Extract the (X, Y) coordinate from the center of the cell holding the provided text.  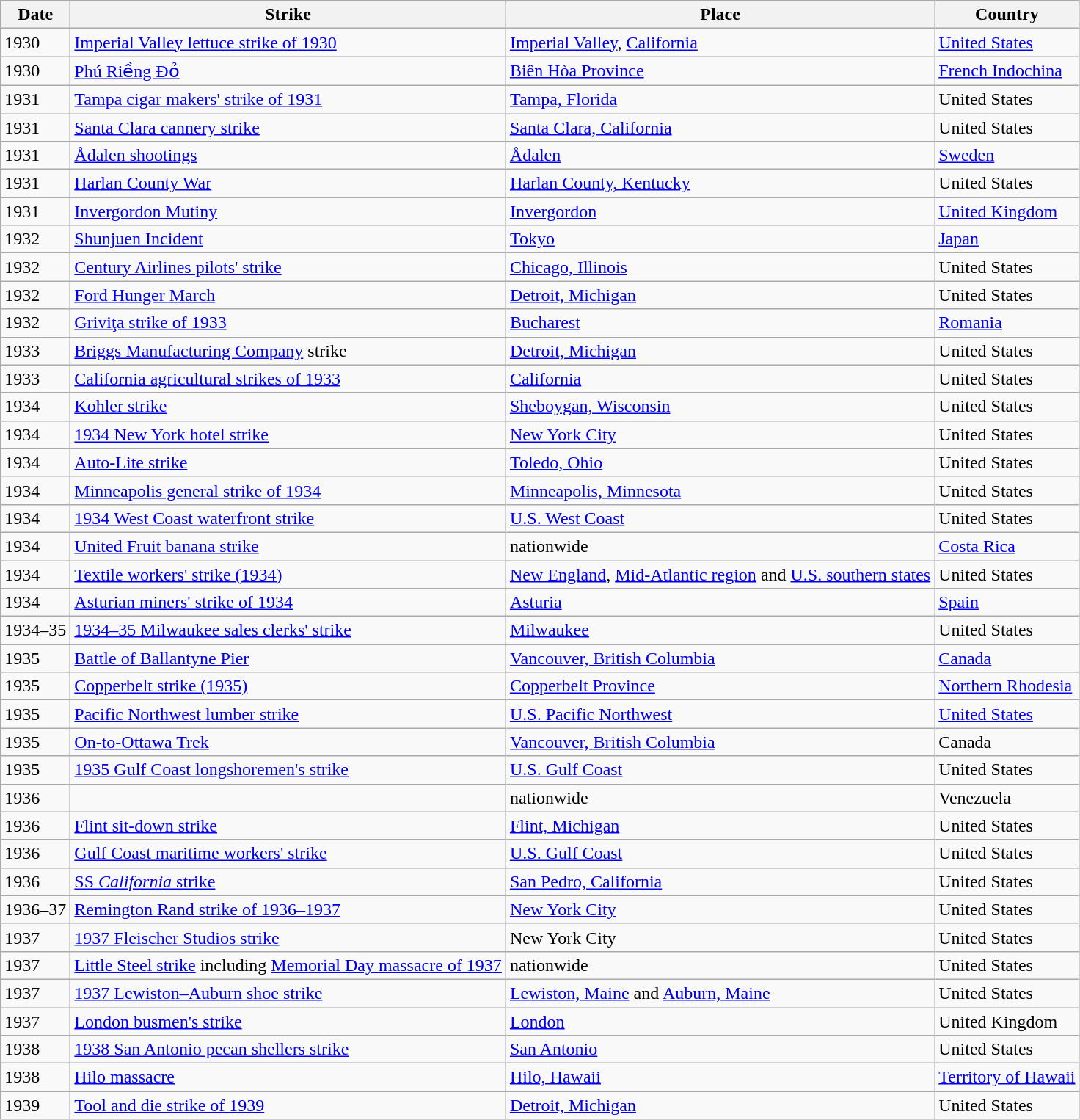
1934 West Coast waterfront strike (288, 518)
SS California strike (288, 881)
1935 Gulf Coast longshoremen's strike (288, 770)
Phú Riềng Đỏ (288, 71)
Ford Hunger March (288, 295)
Battle of Ballantyne Pier (288, 658)
1934–35 (35, 630)
Flint sit-down strike (288, 826)
Tokyo (720, 239)
Asturian miners' strike of 1934 (288, 603)
On-to-Ottawa Trek (288, 742)
Shunjuen Incident (288, 239)
Gulf Coast maritime workers' strike (288, 854)
Country (1007, 15)
Textile workers' strike (1934) (288, 575)
Copperbelt strike (1935) (288, 686)
Santa Clara cannery strike (288, 127)
Santa Clara, California (720, 127)
Asturia (720, 603)
Invergordon (720, 211)
Pacific Northwest lumber strike (288, 714)
Auto-Lite strike (288, 462)
Griviţa strike of 1933 (288, 323)
Place (720, 15)
Costa Rica (1007, 546)
Territory of Hawaii (1007, 1077)
Kohler strike (288, 407)
Imperial Valley lettuce strike of 1930 (288, 43)
1938 San Antonio pecan shellers strike (288, 1050)
Venezuela (1007, 798)
Sweden (1007, 156)
1939 (35, 1105)
Tampa, Florida (720, 99)
Milwaukee (720, 630)
Tool and die strike of 1939 (288, 1105)
Ådalen (720, 156)
Tampa cigar makers' strike of 1931 (288, 99)
Little Steel strike including Memorial Day massacre of 1937 (288, 965)
California (720, 379)
Harlan County War (288, 183)
Strike (288, 15)
California agricultural strikes of 1933 (288, 379)
Ådalen shootings (288, 156)
San Antonio (720, 1050)
London busmen's strike (288, 1021)
Northern Rhodesia (1007, 686)
Toledo, Ohio (720, 462)
Romania (1007, 323)
Imperial Valley, California (720, 43)
United Fruit banana strike (288, 546)
1934–35 Milwaukee sales clerks' strike (288, 630)
Sheboygan, Wisconsin (720, 407)
Bucharest (720, 323)
Invergordon Mutiny (288, 211)
Minneapolis general strike of 1934 (288, 490)
Hilo, Hawaii (720, 1077)
1936–37 (35, 909)
1937 Fleischer Studios strike (288, 937)
Flint, Michigan (720, 826)
1937 Lewiston–Auburn shoe strike (288, 993)
U.S. West Coast (720, 518)
Harlan County, Kentucky (720, 183)
1934 New York hotel strike (288, 434)
Spain (1007, 603)
Lewiston, Maine and Auburn, Maine (720, 993)
Chicago, Illinois (720, 267)
Copperbelt Province (720, 686)
San Pedro, California (720, 881)
Biên Hòa Province (720, 71)
Hilo massacre (288, 1077)
French Indochina (1007, 71)
New England, Mid-Atlantic region and U.S. southern states (720, 575)
Minneapolis, Minnesota (720, 490)
Briggs Manufacturing Company strike (288, 351)
Remington Rand strike of 1936–1937 (288, 909)
U.S. Pacific Northwest (720, 714)
Date (35, 15)
London (720, 1021)
Century Airlines pilots' strike (288, 267)
Japan (1007, 239)
